Determine the [X, Y] coordinate at the center of the cell enclosing the given text.  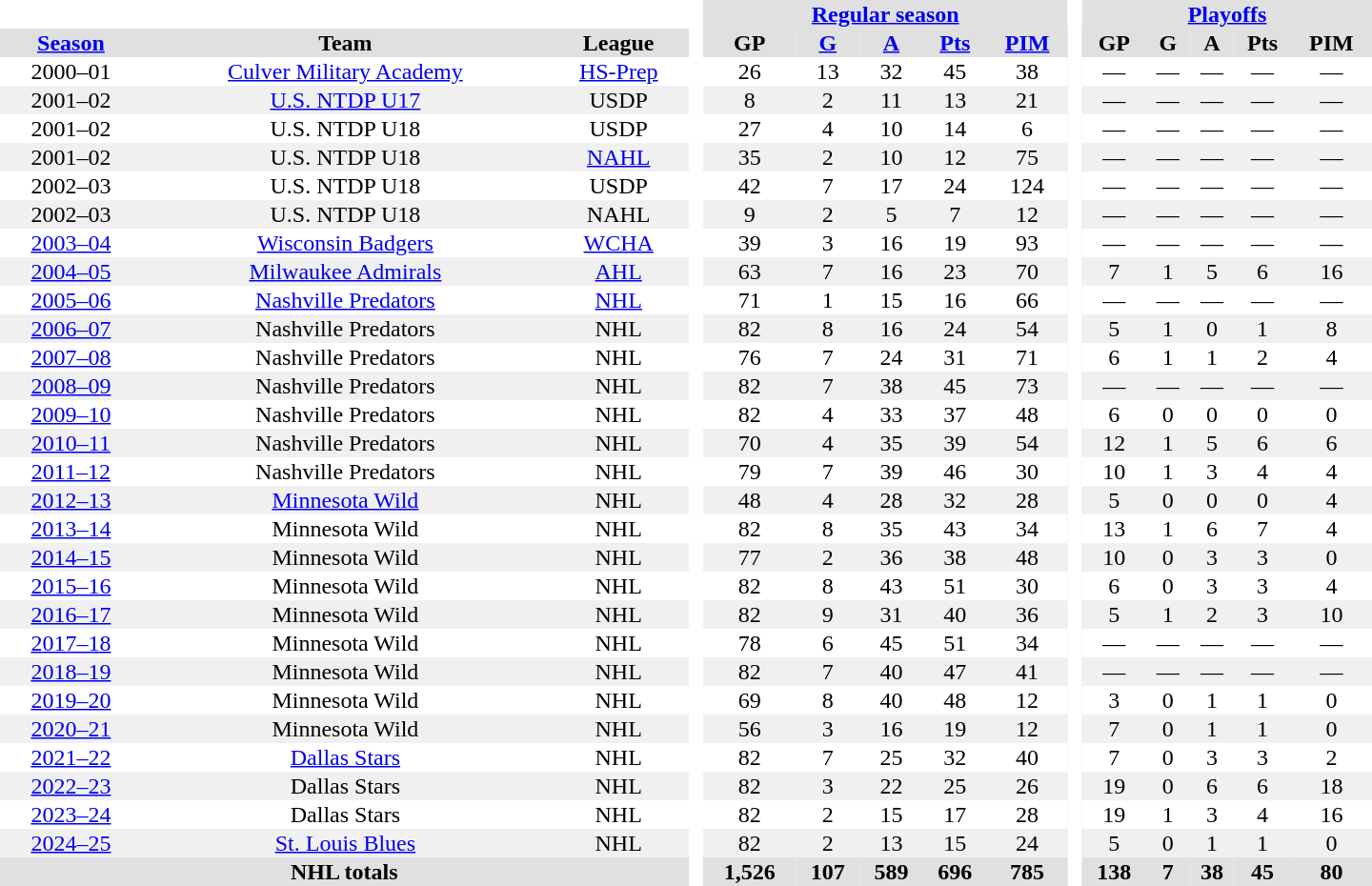
79 [750, 472]
AHL [619, 272]
46 [955, 472]
2015–16 [71, 586]
2013–14 [71, 529]
77 [750, 557]
U.S. NTDP U17 [345, 100]
14 [955, 129]
Culver Military Academy [345, 71]
2020–21 [71, 729]
HS-Prep [619, 71]
2017–18 [71, 643]
2004–05 [71, 272]
St. Louis Blues [345, 843]
2019–20 [71, 700]
NHL totals [344, 872]
21 [1027, 100]
47 [955, 672]
League [619, 43]
2022–23 [71, 786]
696 [955, 872]
27 [750, 129]
2018–19 [71, 672]
Season [71, 43]
107 [827, 872]
2008–09 [71, 386]
WCHA [619, 243]
23 [955, 272]
78 [750, 643]
589 [892, 872]
785 [1027, 872]
69 [750, 700]
37 [955, 414]
2010–11 [71, 443]
2024–25 [71, 843]
42 [750, 186]
2011–12 [71, 472]
2014–15 [71, 557]
56 [750, 729]
2003–04 [71, 243]
2000–01 [71, 71]
Milwaukee Admirals [345, 272]
124 [1027, 186]
Wisconsin Badgers [345, 243]
33 [892, 414]
2012–13 [71, 500]
18 [1332, 786]
2023–24 [71, 815]
63 [750, 272]
41 [1027, 672]
76 [750, 357]
73 [1027, 386]
Team [345, 43]
2006–07 [71, 329]
138 [1115, 872]
1,526 [750, 872]
2007–08 [71, 357]
22 [892, 786]
2005–06 [71, 300]
93 [1027, 243]
66 [1027, 300]
2016–17 [71, 614]
Playoffs [1227, 14]
75 [1027, 157]
11 [892, 100]
Regular season [886, 14]
80 [1332, 872]
2021–22 [71, 757]
2009–10 [71, 414]
